Extract the (x, y) coordinate from the center of the cell holding the provided text.  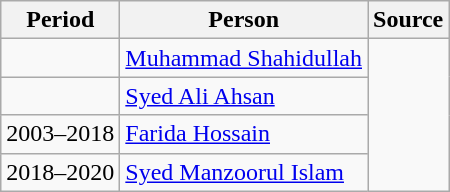
Syed Ali Ahsan (244, 96)
Person (244, 20)
Period (60, 20)
Muhammad Shahidullah (244, 58)
2018–2020 (60, 172)
Source (408, 20)
2003–2018 (60, 134)
Syed Manzoorul Islam (244, 172)
Farida Hossain (244, 134)
